Provide the [x, y] coordinate of the cell's center where the given text is located.  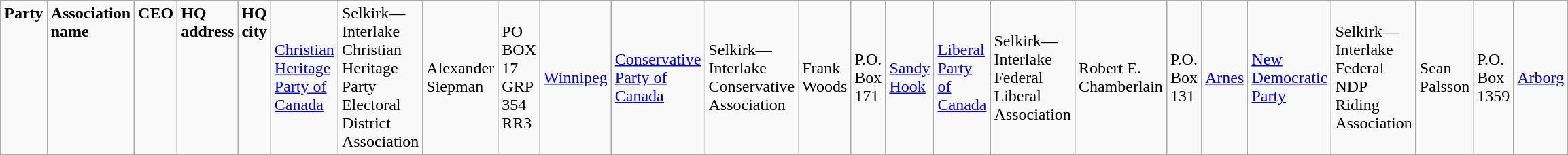
Selkirk—Interlake Conservative Association [752, 77]
Selkirk—Interlake Federal NDP Riding Association [1374, 77]
Selkirk—Interlake Christian Heritage Party Electoral District Association [380, 77]
Sean Palsson [1444, 77]
Frank Woods [825, 77]
New Democratic Party [1290, 77]
Liberal Party of Canada [962, 77]
HQ address [208, 77]
Sandy Hook [909, 77]
Conservative Party of Canada [658, 77]
Party [24, 77]
Robert E. Chamberlain [1120, 77]
Arnes [1224, 77]
Winnipeg [576, 77]
Association name [90, 77]
P.O. Box 171 [869, 77]
Christian Heritage Party of Canada [304, 77]
PO BOX 17 GRP 354 RR3 [519, 77]
P.O. Box 1359 [1494, 77]
Alexander Siepman [461, 77]
Selkirk—Interlake Federal Liberal Association [1032, 77]
CEO [156, 77]
P.O. Box 131 [1184, 77]
HQ city [254, 77]
Arborg [1541, 77]
